Return the (X, Y) coordinate for the center point of the cell that contains the specified text.  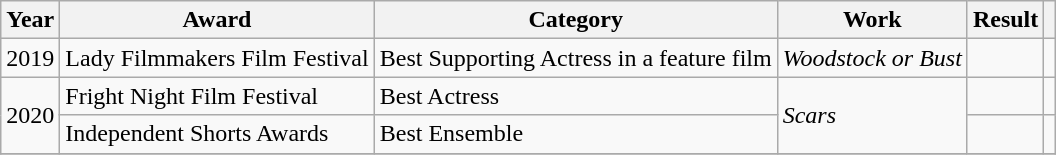
2019 (30, 58)
Award (217, 20)
Independent Shorts Awards (217, 134)
Best Actress (576, 96)
Category (576, 20)
Year (30, 20)
Woodstock or Bust (872, 58)
Fright Night Film Festival (217, 96)
2020 (30, 115)
Work (872, 20)
Best Ensemble (576, 134)
Result (1005, 20)
Best Supporting Actress in a feature film (576, 58)
Lady Filmmakers Film Festival (217, 58)
Scars (872, 115)
